Provide the (X, Y) coordinate of the cell's center where the given text is located.  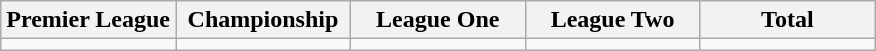
League Two (612, 20)
Championship (264, 20)
League One (438, 20)
Total (788, 20)
Premier League (88, 20)
